Find where the given text appears and provide that cell's center as (x, y) coordinate. 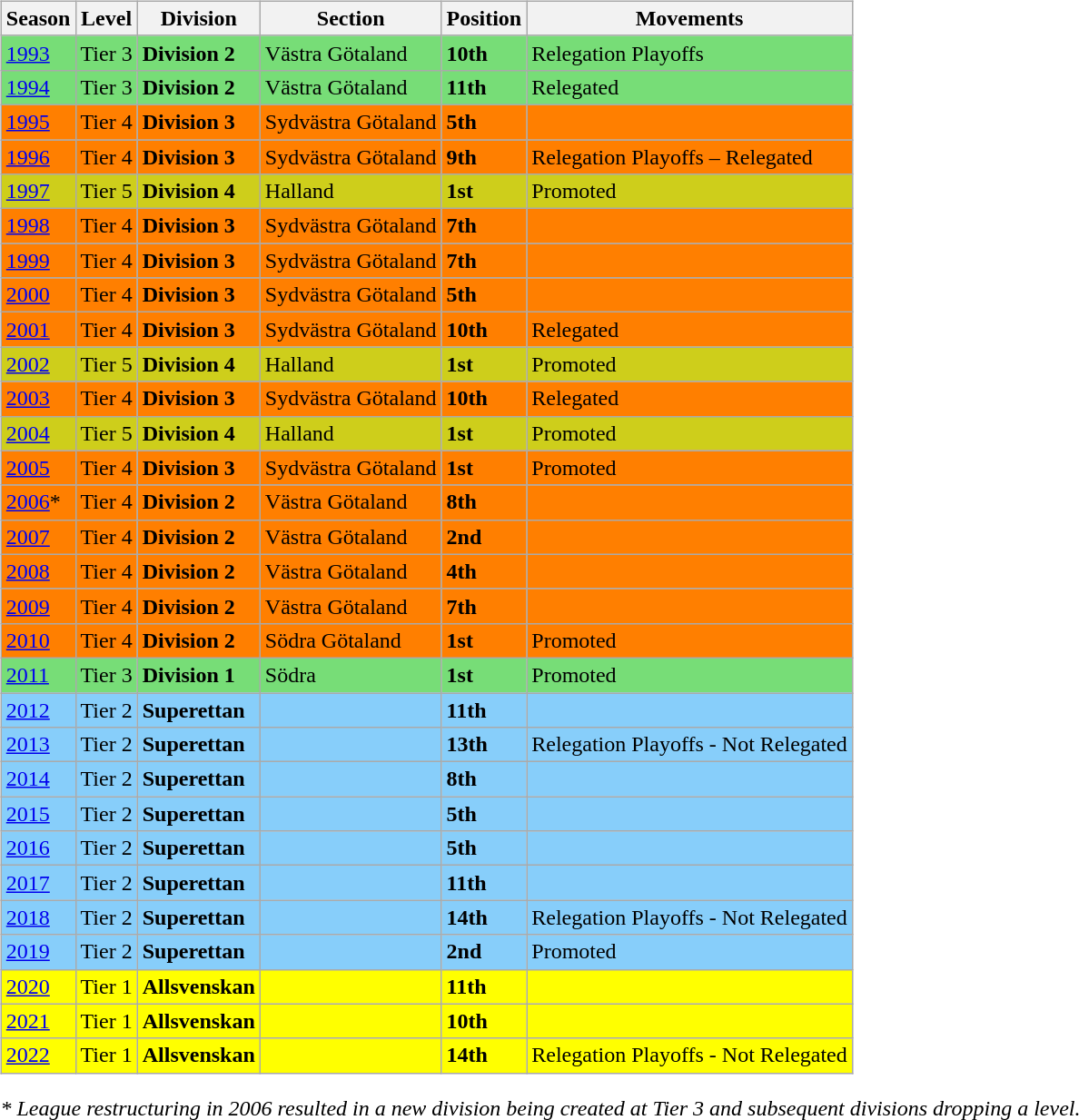
2011 (38, 675)
2012 (38, 709)
2005 (38, 468)
Season (38, 18)
Position (484, 18)
9th (484, 157)
1998 (38, 226)
1996 (38, 157)
1999 (38, 261)
2020 (38, 986)
2003 (38, 399)
Movements (690, 18)
1994 (38, 87)
Relegation Playoffs (690, 53)
Section (351, 18)
2009 (38, 606)
2014 (38, 779)
2018 (38, 917)
2004 (38, 433)
4th (484, 571)
2015 (38, 814)
2002 (38, 364)
2008 (38, 571)
1997 (38, 192)
2016 (38, 848)
Södra Götaland (351, 640)
1993 (38, 53)
Relegation Playoffs – Relegated (690, 157)
Level (106, 18)
2000 (38, 295)
Division 1 (198, 675)
2019 (38, 952)
2021 (38, 1021)
2017 (38, 883)
2010 (38, 640)
2022 (38, 1056)
2007 (38, 537)
2001 (38, 330)
1995 (38, 122)
Södra (351, 675)
2013 (38, 745)
13th (484, 745)
Division (198, 18)
2006* (38, 502)
